Capture the cell that displays the provided text and extract its (X, Y) central coordinate. 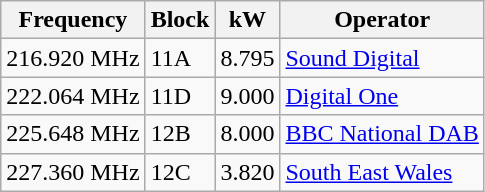
11D (180, 96)
Digital One (382, 96)
South East Wales (382, 172)
12C (180, 172)
9.000 (248, 96)
BBC National DAB (382, 134)
kW (248, 20)
216.920 MHz (73, 58)
222.064 MHz (73, 96)
12B (180, 134)
8.000 (248, 134)
Block (180, 20)
3.820 (248, 172)
227.360 MHz (73, 172)
Operator (382, 20)
Sound Digital (382, 58)
225.648 MHz (73, 134)
8.795 (248, 58)
Frequency (73, 20)
11A (180, 58)
